Identify which cell holds the provided text, then report its (X, Y) central coordinate. 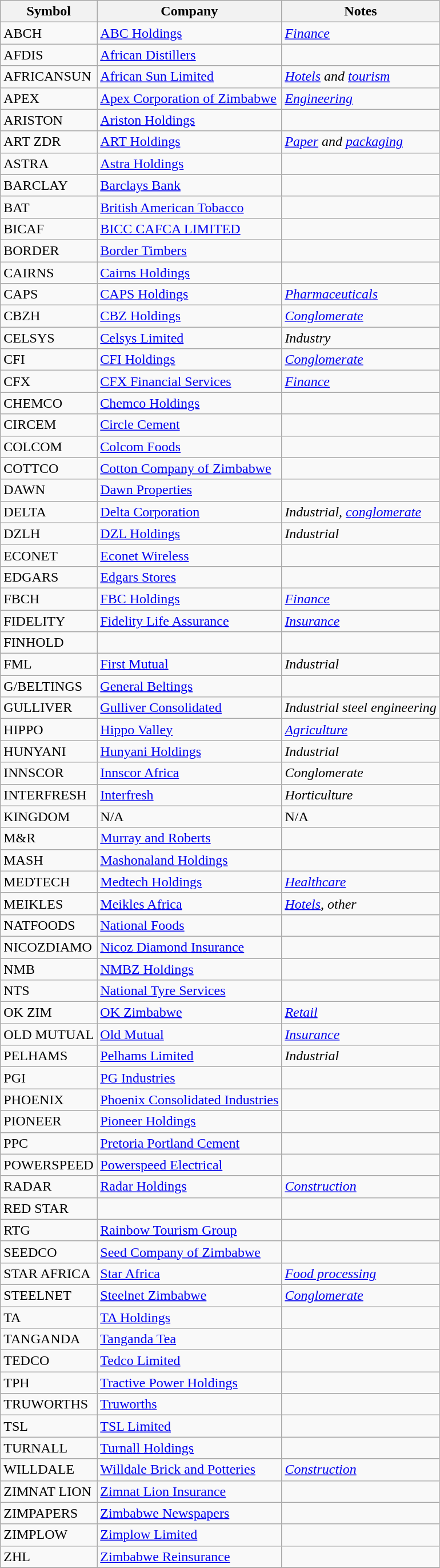
Ariston Holdings (190, 120)
Pioneer Holdings (190, 1121)
First Mutual (190, 664)
DAWN (49, 490)
APEX (49, 98)
General Beltings (190, 686)
TA (49, 1317)
TPH (49, 1383)
ZHL (49, 1557)
CELSYS (49, 338)
Food processing (361, 1273)
Powerspeed Electrical (190, 1165)
Hunyani Holdings (190, 751)
National Tyre Services (190, 991)
POWERSPEED (49, 1165)
CFX Financial Services (190, 381)
STAR AFRICA (49, 1273)
TEDCO (49, 1361)
Steelnet Zimbabwe (190, 1295)
EDGARS (49, 577)
Symbol (49, 11)
Delta Corporation (190, 512)
Zimbabwe Reinsurance (190, 1557)
Medtech Holdings (190, 882)
BICAF (49, 229)
G/BELTINGS (49, 686)
M&R (49, 838)
Tractive Power Holdings (190, 1383)
Star Africa (190, 1273)
NMBZ Holdings (190, 969)
OLD MUTUAL (49, 1034)
SEEDCO (49, 1252)
PG Industries (190, 1078)
PELHAMS (49, 1056)
Gulliver Consolidated (190, 708)
RED STAR (49, 1208)
Barclays Bank (190, 185)
Astra Holdings (190, 164)
African Distillers (190, 55)
FIDELITY (49, 620)
ZIMPAPERS (49, 1513)
ABCH (49, 33)
NTS (49, 991)
Paper and packaging (361, 142)
Willdale Brick and Potteries (190, 1470)
FBCH (49, 599)
Cotton Company of Zimbabwe (190, 468)
Tedco Limited (190, 1361)
ZIMPLOW (49, 1535)
WILLDALE (49, 1470)
PHOENIX (49, 1100)
Horticulture (361, 795)
OK Zimbabwe (190, 1013)
NMB (49, 969)
Retail (361, 1013)
ASTRA (49, 164)
BARCLAY (49, 185)
Industrial steel engineering (361, 708)
GULLIVER (49, 708)
Chemco Holdings (190, 403)
Innscor Africa (190, 773)
CAPS (49, 295)
MEIKLES (49, 904)
FML (49, 664)
CFI (49, 360)
RADAR (49, 1187)
Murray and Roberts (190, 838)
AFRICANSUN (49, 77)
Industrial, conglomerate (361, 512)
Cairns Holdings (190, 273)
Turnall Holdings (190, 1448)
CFI Holdings (190, 360)
CFX (49, 381)
BORDER (49, 250)
CIRCEM (49, 425)
Agriculture (361, 730)
RTG (49, 1230)
Circle Cement (190, 425)
CBZH (49, 316)
Celsys Limited (190, 338)
HIPPO (49, 730)
PIONEER (49, 1121)
Meikles Africa (190, 904)
TSL Limited (190, 1426)
Dawn Properties (190, 490)
DZL Holdings (190, 534)
ART ZDR (49, 142)
Hippo Valley (190, 730)
Mashonaland Holdings (190, 860)
MEDTECH (49, 882)
KINGDOM (49, 817)
ZIMNAT LION (49, 1491)
CHEMCO (49, 403)
COTTCO (49, 468)
Phoenix Consolidated Industries (190, 1100)
Apex Corporation of Zimbabwe (190, 98)
ART Holdings (190, 142)
Industry (361, 338)
ABC Holdings (190, 33)
Engineering (361, 98)
TSL (49, 1426)
Old Mutual (190, 1034)
PGI (49, 1078)
ECONET (49, 555)
STEELNET (49, 1295)
CBZ Holdings (190, 316)
Notes (361, 11)
Tanganda Tea (190, 1339)
ARISTON (49, 120)
Fidelity Life Assurance (190, 620)
Border Timbers (190, 250)
INNSCOR (49, 773)
National Foods (190, 925)
Radar Holdings (190, 1187)
BAT (49, 207)
BICC CAFCA LIMITED (190, 229)
Healthcare (361, 882)
Hotels and tourism (361, 77)
CAIRNS (49, 273)
Rainbow Tourism Group (190, 1230)
TURNALL (49, 1448)
COLCOM (49, 447)
INTERFRESH (49, 795)
FBC Holdings (190, 599)
Pretoria Portland Cement (190, 1143)
Interfresh (190, 795)
African Sun Limited (190, 77)
Zimplow Limited (190, 1535)
FINHOLD (49, 643)
Edgars Stores (190, 577)
Company (190, 11)
TRUWORTHS (49, 1404)
Truworths (190, 1404)
Econet Wireless (190, 555)
CAPS Holdings (190, 295)
NATFOODS (49, 925)
DZLH (49, 534)
AFDIS (49, 55)
Nicoz Diamond Insurance (190, 947)
OK ZIM (49, 1013)
Pelhams Limited (190, 1056)
TANGANDA (49, 1339)
Zimnat Lion Insurance (190, 1491)
Hotels, other (361, 904)
TA Holdings (190, 1317)
Pharmaceuticals (361, 295)
Zimbabwe Newspapers (190, 1513)
DELTA (49, 512)
HUNYANI (49, 751)
Seed Company of Zimbabwe (190, 1252)
NICOZDIAMO (49, 947)
PPC (49, 1143)
British American Tobacco (190, 207)
Colcom Foods (190, 447)
MASH (49, 860)
